Detect which cell encompasses the target text, then output its [X, Y] center coordinate. 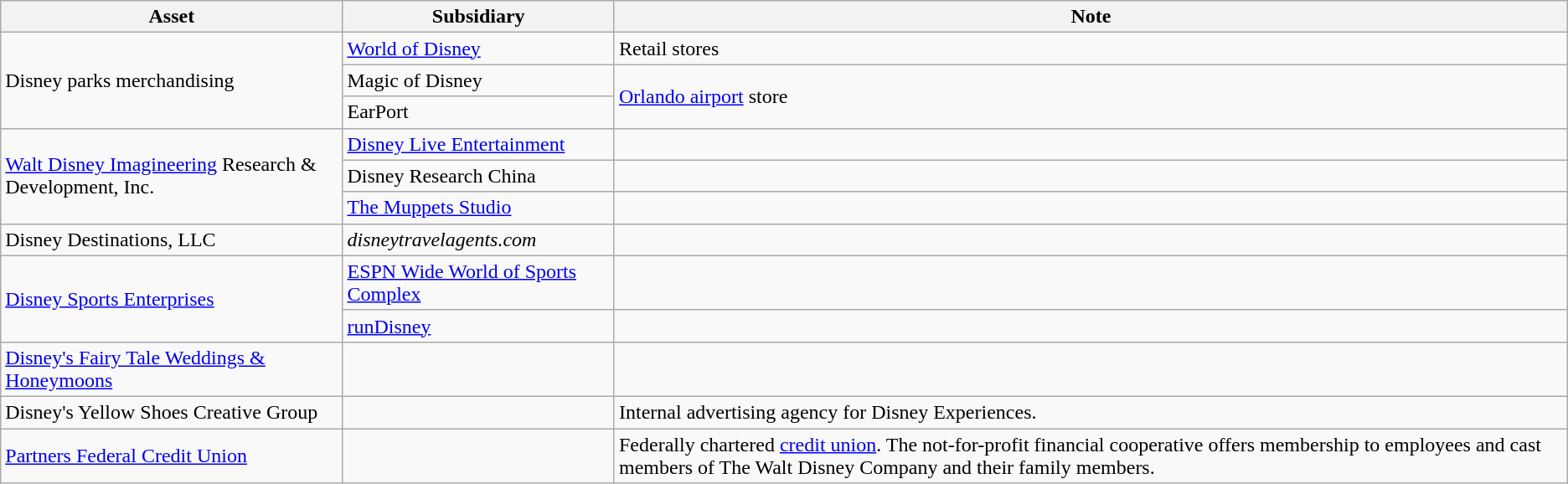
Internal advertising agency for Disney Experiences. [1091, 412]
Disney parks merchandising [172, 80]
World of Disney [479, 49]
Walt Disney Imagineering Research & Development, Inc. [172, 176]
Partners Federal Credit Union [172, 456]
Disney Research China [479, 176]
Disney's Yellow Shoes Creative Group [172, 412]
Retail stores [1091, 49]
Magic of Disney [479, 80]
Subsidiary [479, 17]
disneytravelagents.com [479, 239]
Disney Live Entertainment [479, 144]
ESPN Wide World of Sports Complex [479, 283]
Note [1091, 17]
Disney Destinations, LLC [172, 239]
Disney's Fairy Tale Weddings & Honeymoons [172, 368]
Asset [172, 17]
EarPort [479, 112]
Disney Sports Enterprises [172, 298]
The Muppets Studio [479, 208]
Orlando airport store [1091, 96]
runDisney [479, 326]
